Find where the given text appears and provide that cell's center as [x, y] coordinate. 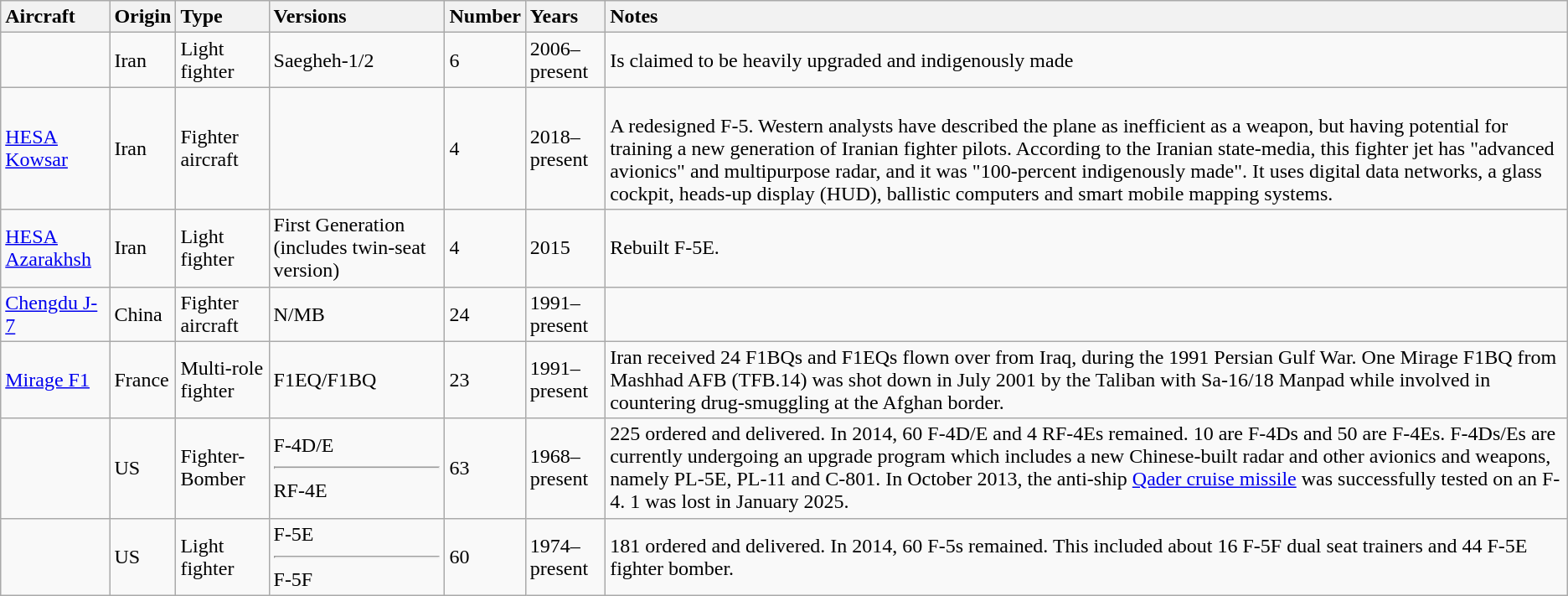
63 [485, 468]
France [142, 380]
2015 [565, 248]
1968–present [565, 468]
Notes [1087, 17]
Mirage F1 [55, 380]
1974–present [565, 557]
Multi-role fighter [223, 380]
181 ordered and delivered. In 2014, 60 F-5s remained. This included about 16 F-5F dual seat trainers and 44 F-5E fighter bomber. [1087, 557]
F-4D/ERF-4E [357, 468]
Aircraft [55, 17]
23 [485, 380]
Chengdu J-7 [55, 314]
Is claimed to be heavily upgraded and indigenously made [1087, 60]
HESA Kowsar [55, 148]
F-5EF-5F [357, 557]
6 [485, 60]
2006–present [565, 60]
Rebuilt F-5E. [1087, 248]
Number [485, 17]
Saegheh-1/2 [357, 60]
F1EQ/F1BQ [357, 380]
N/MB [357, 314]
Fighter-Bomber [223, 468]
60 [485, 557]
Versions [357, 17]
Type [223, 17]
Origin [142, 17]
HESA Azarakhsh [55, 248]
First Generation (includes twin-seat version) [357, 248]
Years [565, 17]
China [142, 314]
24 [485, 314]
2018–present [565, 148]
